Provide the (x, y) coordinate of the cell's center where the given text is located.  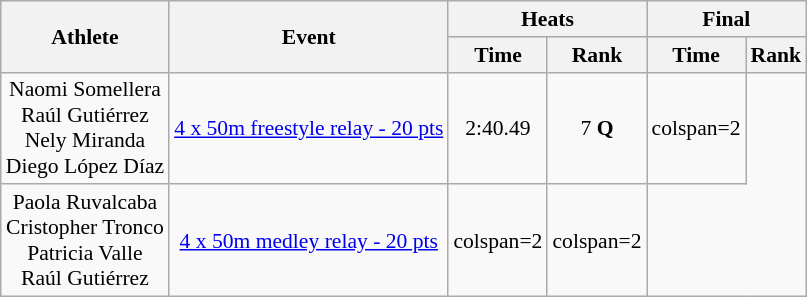
2:40.49 (498, 128)
Heats (547, 19)
Athlete (85, 36)
Final (726, 19)
Paola RuvalcabaCristopher TroncoPatricia ValleRaúl Gutiérrez (85, 241)
4 x 50m medley relay - 20 pts (308, 241)
7 Q (596, 128)
4 x 50m freestyle relay - 20 pts (308, 128)
Event (308, 36)
Naomi SomelleraRaúl GutiérrezNely MirandaDiego López Díaz (85, 128)
